Return (x, y) of the center of cell containing provided text 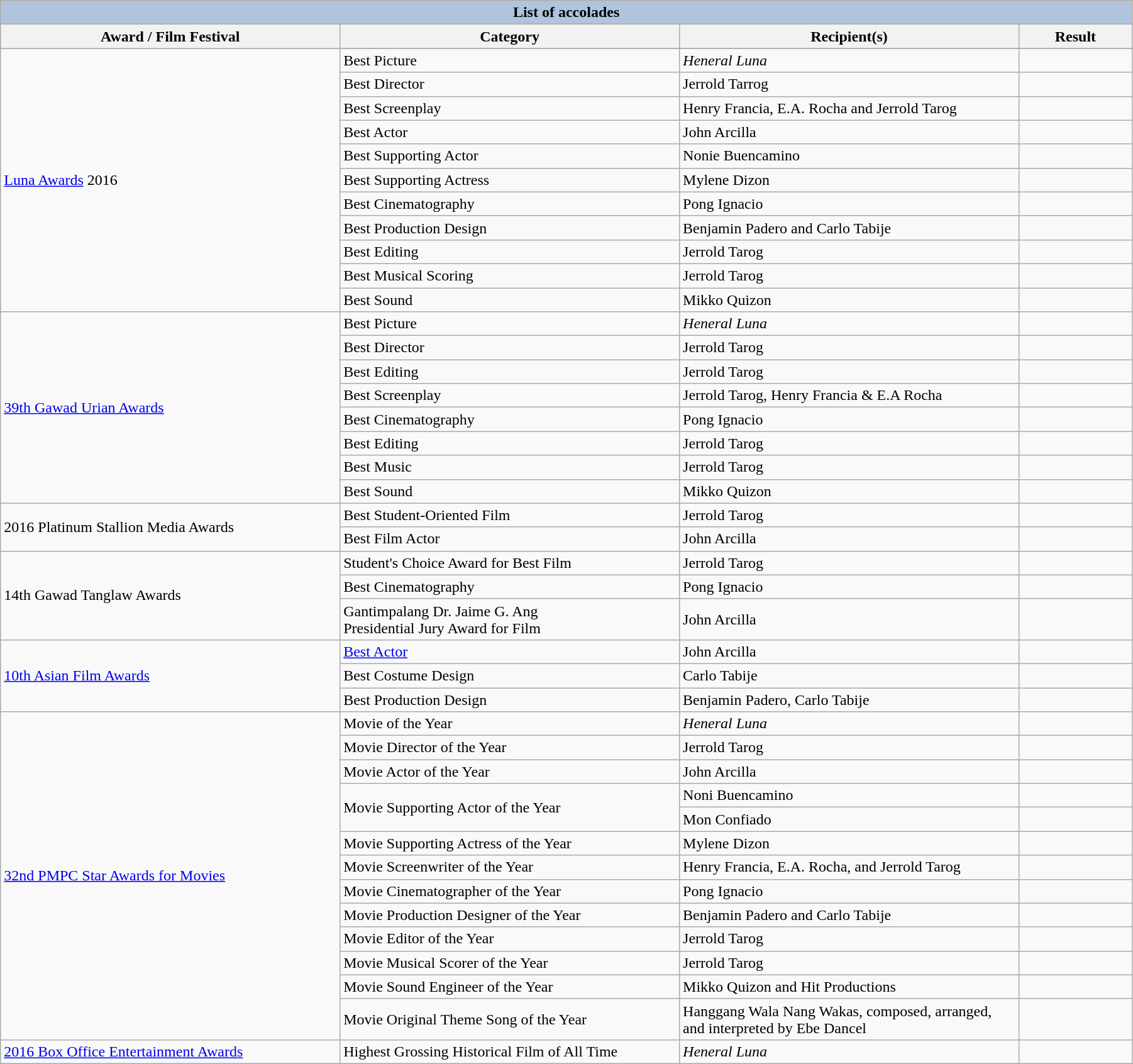
Hanggang Wala Nang Wakas, composed, arranged, and interpreted by Ebe Dancel (849, 1019)
Award / Film Festival (170, 36)
Recipient(s) (849, 36)
10th Asian Film Awards (170, 675)
Student's Choice Award for Best Film (510, 563)
Benjamin Padero, Carlo Tabije (849, 700)
Carlo Tabije (849, 675)
Highest Grossing Historical Film of All Time (510, 1051)
Gantimpalang Dr. Jaime G. AngPresidential Jury Award for Film (510, 619)
Noni Buencamino (849, 795)
Mikko Quizon and Hit Productions (849, 987)
Movie of the Year (510, 724)
2016 Platinum Stallion Media Awards (170, 527)
Jerrold Tarog, Henry Francia & E.A Rocha (849, 396)
Best Student-Oriented Film (510, 515)
Best Musical Scoring (510, 275)
Movie Musical Scorer of the Year (510, 963)
Best Costume Design (510, 675)
Henry Francia, E.A. Rocha and Jerrold Tarog (849, 108)
Luna Awards 2016 (170, 180)
Movie Supporting Actor of the Year (510, 807)
Best Supporting Actress (510, 180)
Best Music (510, 467)
Movie Sound Engineer of the Year (510, 987)
Result (1075, 36)
Jerrold Tarrog (849, 84)
Movie Production Designer of the Year (510, 915)
39th Gawad Urian Awards (170, 407)
Movie Actor of the Year (510, 772)
Category (510, 36)
Mon Confiado (849, 819)
14th Gawad Tanglaw Awards (170, 595)
Nonie Buencamino (849, 156)
Best Supporting Actor (510, 156)
Movie Cinematographer of the Year (510, 891)
Movie Original Theme Song of the Year (510, 1019)
Best Film Actor (510, 539)
List of accolades (566, 13)
2016 Box Office Entertainment Awards (170, 1051)
Henry Francia, E.A. Rocha, and Jerrold Tarog (849, 867)
32nd PMPC Star Awards for Movies (170, 876)
Movie Screenwriter of the Year (510, 867)
Movie Editor of the Year (510, 939)
Movie Supporting Actress of the Year (510, 843)
Movie Director of the Year (510, 748)
